Search for the cell housing the specified text and yield its (x, y) center coordinate. 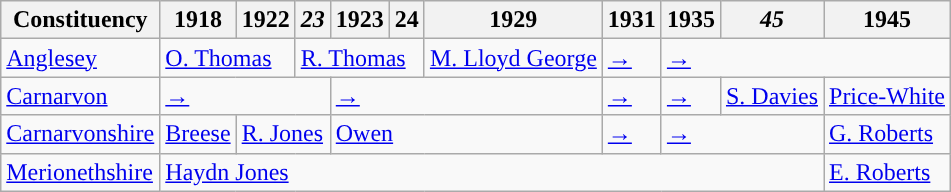
Constituency (80, 20)
1923 (360, 20)
S. Davies (772, 96)
G. Roberts (888, 134)
23 (312, 20)
Merionethshire (80, 172)
E. Roberts (888, 172)
Haydn Jones (492, 172)
Owen (466, 134)
24 (406, 20)
1929 (513, 20)
45 (772, 20)
1935 (690, 20)
Anglesey (80, 58)
1945 (888, 20)
O. Thomas (228, 58)
1918 (198, 20)
R. Jones (283, 134)
Carnarvon (80, 96)
Breese (198, 134)
1931 (632, 20)
M. Lloyd George (513, 58)
R. Thomas (360, 58)
1922 (266, 20)
Price-White (888, 96)
Carnarvonshire (80, 134)
